Return the [X, Y] coordinate for the center point of the cell that contains the specified text.  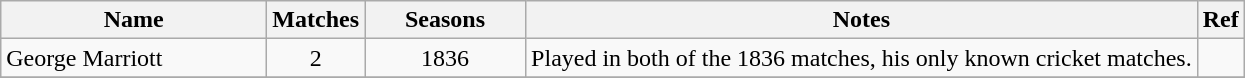
Matches [316, 20]
2 [316, 58]
Notes [862, 20]
1836 [446, 58]
Name [134, 20]
Seasons [446, 20]
George Marriott [134, 58]
Played in both of the 1836 matches, his only known cricket matches. [862, 58]
Ref [1220, 20]
